Pinpoint the cell where the given text exists, returning its [x, y] midpoint coordinate. 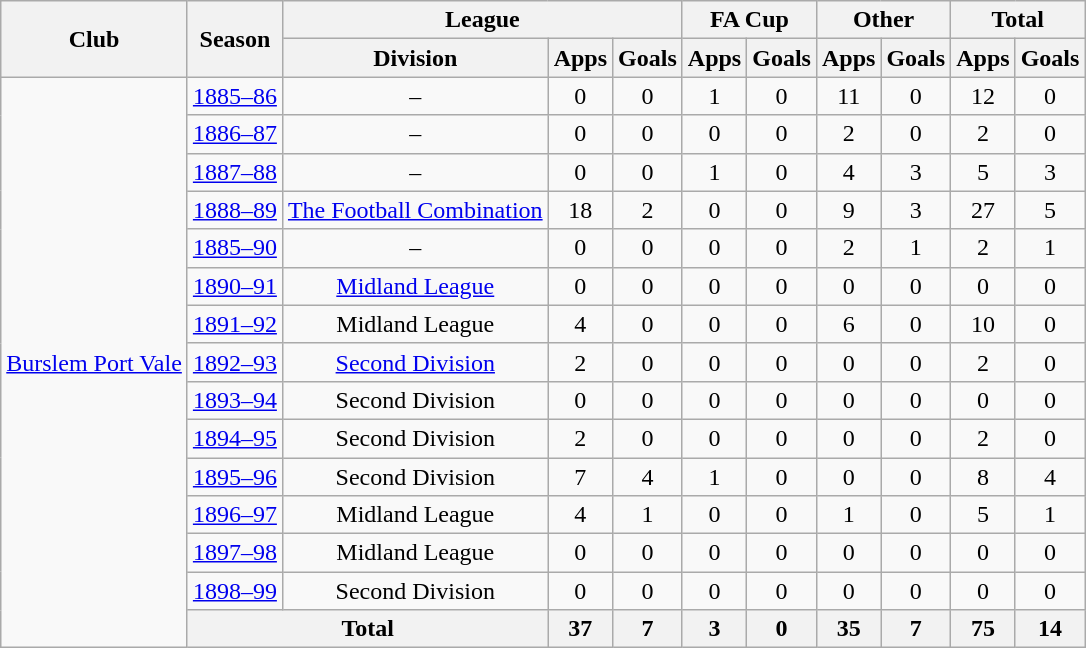
14 [1050, 629]
1890–91 [234, 286]
Club [94, 39]
6 [848, 324]
1886–87 [234, 134]
1893–94 [234, 400]
1892–93 [234, 362]
10 [983, 324]
1885–90 [234, 248]
11 [848, 96]
Burslem Port Vale [94, 362]
1894–95 [234, 438]
12 [983, 96]
Division [415, 58]
The Football Combination [415, 210]
35 [848, 629]
37 [580, 629]
18 [580, 210]
1896–97 [234, 515]
9 [848, 210]
1895–96 [234, 477]
FA Cup [749, 20]
Season [234, 39]
1897–98 [234, 553]
27 [983, 210]
1885–86 [234, 96]
75 [983, 629]
1891–92 [234, 324]
1898–99 [234, 591]
League [482, 20]
8 [983, 477]
1887–88 [234, 172]
Other [883, 20]
1888–89 [234, 210]
